Pinpoint the cell where the given text exists, returning its [x, y] midpoint coordinate. 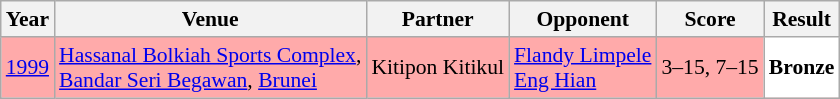
Partner [438, 19]
Venue [210, 19]
Flandy Limpele Eng Hian [582, 68]
Hassanal Bolkiah Sports Complex,Bandar Seri Begawan, Brunei [210, 68]
Bronze [802, 68]
Opponent [582, 19]
Score [710, 19]
3–15, 7–15 [710, 68]
Kitipon Kitikul [438, 68]
Year [28, 19]
Result [802, 19]
1999 [28, 68]
